For the text-containing cell, return its midpoint in (X, Y) coordinate format. 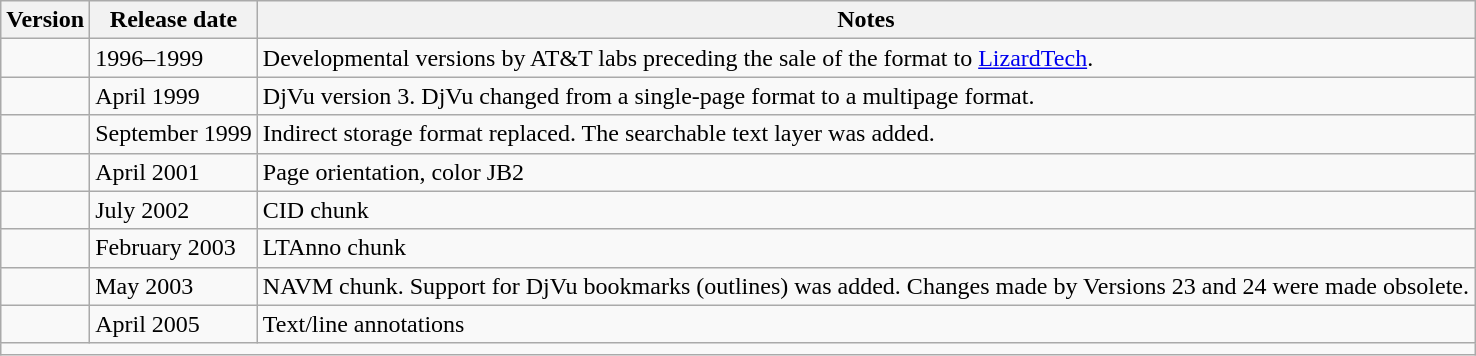
Indirect storage format replaced. The searchable text layer was added. (866, 134)
February 2003 (174, 248)
Version (46, 20)
April 1999 (174, 96)
Page orientation, color JB2 (866, 172)
Developmental versions by AT&T labs preceding the sale of the format to LizardTech. (866, 58)
LTAnno chunk (866, 248)
Release date (174, 20)
July 2002 (174, 210)
April 2001 (174, 172)
Notes (866, 20)
NAVM chunk. Support for DjVu bookmarks (outlines) was added. Changes made by Versions 23 and 24 were made obsolete. (866, 286)
DjVu version 3. DjVu changed from a single-page format to a multipage format. (866, 96)
May 2003 (174, 286)
Text/line annotations (866, 324)
April 2005 (174, 324)
1996–1999 (174, 58)
September 1999 (174, 134)
CID chunk (866, 210)
